Output the [x, y] coordinate of the center of the cell containing the given text.  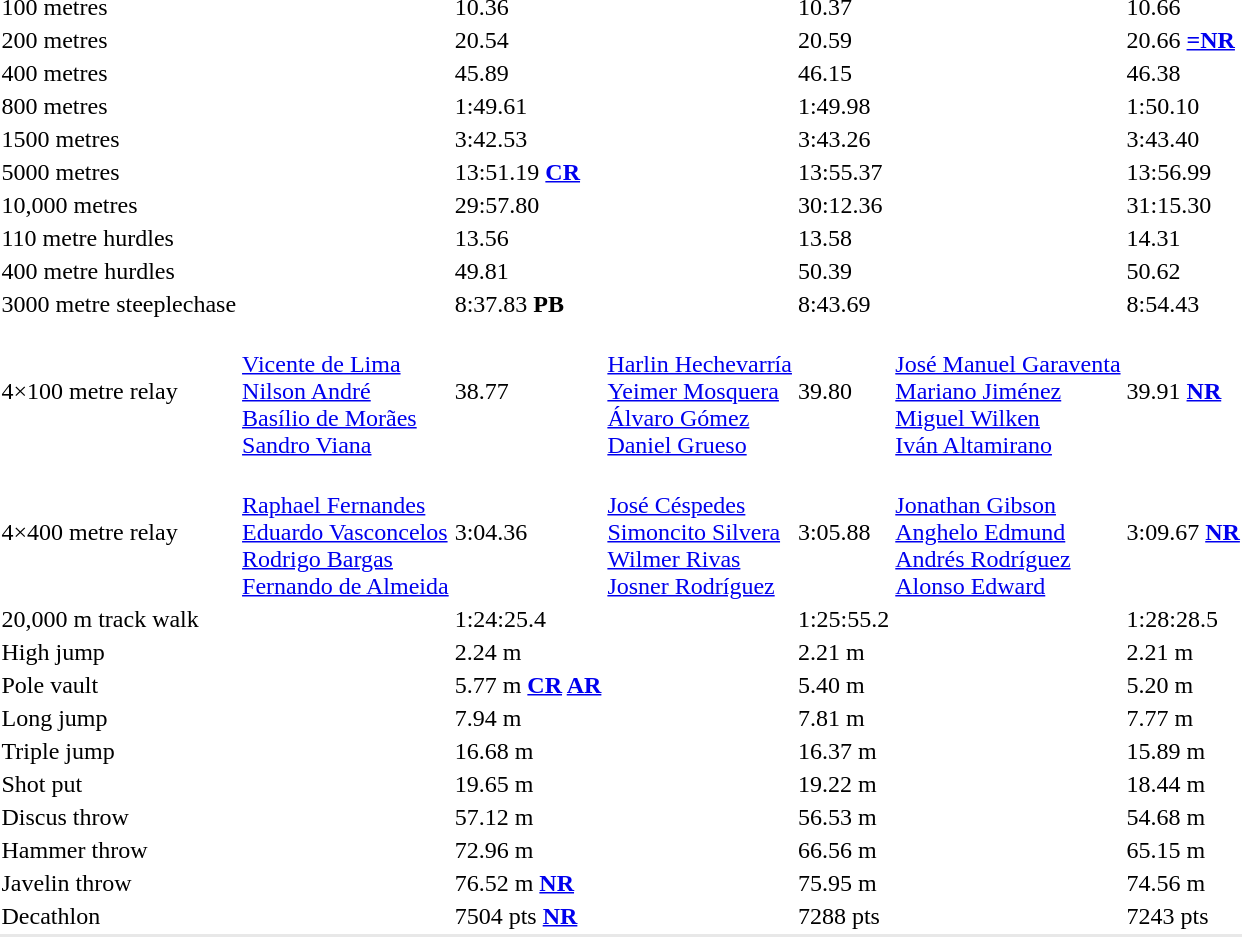
5.40 m [843, 685]
José Manuel GaraventaMariano JiménezMiguel WilkenIván Altamirano [1008, 391]
3:04.36 [528, 532]
Jonathan GibsonAnghelo EdmundAndrés RodríguezAlonso Edward [1008, 532]
200 metres [119, 40]
19.22 m [843, 784]
76.52 m NR [528, 883]
75.95 m [843, 883]
400 metre hurdles [119, 271]
56.53 m [843, 817]
13:56.99 [1183, 172]
3:05.88 [843, 532]
19.65 m [528, 784]
3000 metre steeplechase [119, 304]
1:24:25.4 [528, 619]
José CéspedesSimoncito SilveraWilmer RivasJosner Rodríguez [700, 532]
2.24 m [528, 652]
Raphael FernandesEduardo VasconcelosRodrigo BargasFernando de Almeida [346, 532]
8:54.43 [1183, 304]
20.54 [528, 40]
13:55.37 [843, 172]
7243 pts [1183, 916]
50.39 [843, 271]
7.77 m [1183, 718]
8:43.69 [843, 304]
14.31 [1183, 238]
3:09.67 NR [1183, 532]
45.89 [528, 73]
7.81 m [843, 718]
74.56 m [1183, 883]
1:49.61 [528, 106]
High jump [119, 652]
Shot put [119, 784]
49.81 [528, 271]
30:12.36 [843, 205]
800 metres [119, 106]
72.96 m [528, 850]
13:51.19 CR [528, 172]
1:49.98 [843, 106]
Javelin throw [119, 883]
5.77 m CR AR [528, 685]
4×100 metre relay [119, 391]
1500 metres [119, 139]
7288 pts [843, 916]
20,000 m track walk [119, 619]
Triple jump [119, 751]
39.91 NR [1183, 391]
1:25:55.2 [843, 619]
Vicente de LimaNilson AndréBasílio de MorãesSandro Viana [346, 391]
46.38 [1183, 73]
1:50.10 [1183, 106]
38.77 [528, 391]
7.94 m [528, 718]
10,000 metres [119, 205]
31:15.30 [1183, 205]
54.68 m [1183, 817]
13.56 [528, 238]
Harlin HechevarríaYeimer MosqueraÁlvaro GómezDaniel Grueso [700, 391]
16.37 m [843, 751]
110 metre hurdles [119, 238]
39.80 [843, 391]
1:28:28.5 [1183, 619]
Long jump [119, 718]
50.62 [1183, 271]
Hammer throw [119, 850]
66.56 m [843, 850]
16.68 m [528, 751]
Pole vault [119, 685]
5.20 m [1183, 685]
29:57.80 [528, 205]
3:42.53 [528, 139]
65.15 m [1183, 850]
15.89 m [1183, 751]
46.15 [843, 73]
3:43.40 [1183, 139]
20.59 [843, 40]
18.44 m [1183, 784]
400 metres [119, 73]
3:43.26 [843, 139]
Discus throw [119, 817]
Decathlon [119, 916]
5000 metres [119, 172]
4×400 metre relay [119, 532]
8:37.83 PB [528, 304]
57.12 m [528, 817]
13.58 [843, 238]
20.66 =NR [1183, 40]
7504 pts NR [528, 916]
